Locate the cell with the specified text and output its (x, y) center coordinate. 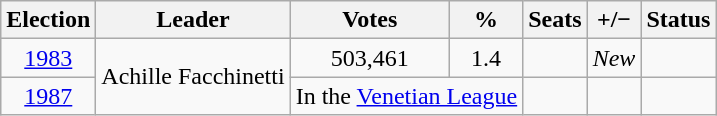
1983 (48, 58)
Votes (370, 20)
1.4 (486, 58)
% (486, 20)
Election (48, 20)
Achille Facchinetti (193, 77)
Status (678, 20)
503,461 (370, 58)
New (614, 58)
In the Venetian League (406, 96)
Seats (555, 20)
+/− (614, 20)
1987 (48, 96)
Leader (193, 20)
